Determine the (x, y) coordinate at the center of the cell enclosing the given text.  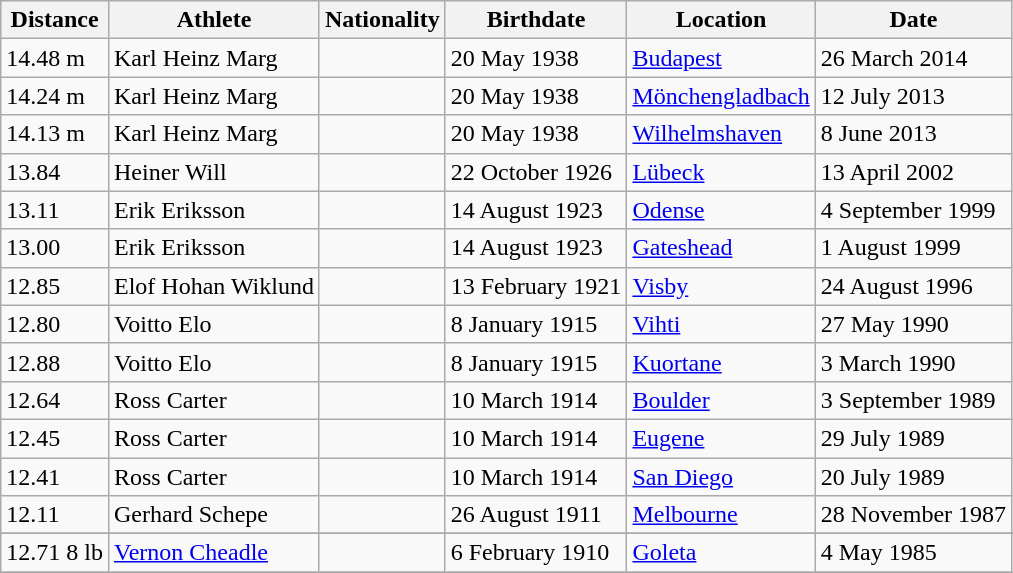
12.85 (55, 286)
13.00 (55, 248)
San Diego (721, 477)
Location (721, 20)
26 March 2014 (913, 58)
12.88 (55, 362)
Gateshead (721, 248)
Odense (721, 210)
8 June 2013 (913, 134)
Heiner Will (214, 172)
Kuortane (721, 362)
Nationality (382, 20)
Boulder (721, 400)
12.11 (55, 515)
13 April 2002 (913, 172)
13.84 (55, 172)
Elof Hohan Wiklund (214, 286)
Wilhelmshaven (721, 134)
4 September 1999 (913, 210)
13 February 1921 (536, 286)
Distance (55, 20)
13.11 (55, 210)
4 May 1985 (913, 553)
12.45 (55, 438)
Gerhard Schepe (214, 515)
20 July 1989 (913, 477)
14.24 m (55, 96)
Melbourne (721, 515)
12.64 (55, 400)
Vernon Cheadle (214, 553)
3 September 1989 (913, 400)
12.80 (55, 324)
12.41 (55, 477)
3 March 1990 (913, 362)
Lübeck (721, 172)
12.71 8 lb (55, 553)
6 February 1910 (536, 553)
14.13 m (55, 134)
Eugene (721, 438)
28 November 1987 (913, 515)
14.48 m (55, 58)
26 August 1911 (536, 515)
Visby (721, 286)
24 August 1996 (913, 286)
1 August 1999 (913, 248)
22 October 1926 (536, 172)
Date (913, 20)
Birthdate (536, 20)
Budapest (721, 58)
Athlete (214, 20)
Mönchengladbach (721, 96)
29 July 1989 (913, 438)
12 July 2013 (913, 96)
Vihti (721, 324)
27 May 1990 (913, 324)
Goleta (721, 553)
